Return [x, y] of the center of cell containing provided text 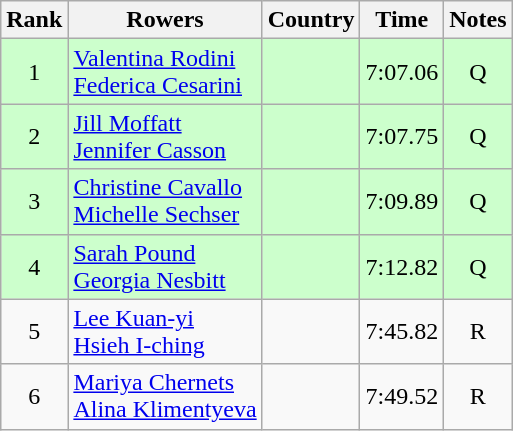
Rank [34, 20]
7:07.75 [402, 136]
Lee Kuan-yiHsieh I-ching [165, 332]
7:09.89 [402, 202]
Rowers [165, 20]
Mariya ChernetsAlina Klimentyeva [165, 396]
Christine CavalloMichelle Sechser [165, 202]
Time [402, 20]
3 [34, 202]
Notes [478, 20]
Sarah PoundGeorgia Nesbitt [165, 266]
Valentina RodiniFederica Cesarini [165, 72]
7:45.82 [402, 332]
1 [34, 72]
7:49.52 [402, 396]
Jill MoffattJennifer Casson [165, 136]
2 [34, 136]
7:07.06 [402, 72]
6 [34, 396]
7:12.82 [402, 266]
4 [34, 266]
5 [34, 332]
Country [311, 20]
